Locate the cell with the specified text and output its [x, y] center coordinate. 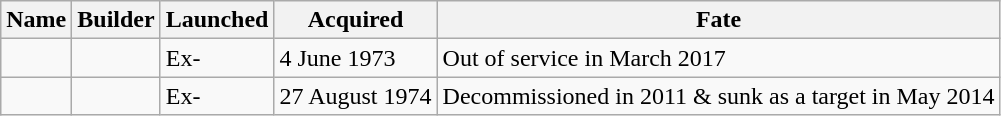
27 August 1974 [356, 96]
Acquired [356, 20]
Fate [718, 20]
Out of service in March 2017 [718, 58]
4 June 1973 [356, 58]
Launched [217, 20]
Decommissioned in 2011 & sunk as a target in May 2014 [718, 96]
Builder [116, 20]
Name [36, 20]
